Capture the cell that displays the provided text and extract its [X, Y] central coordinate. 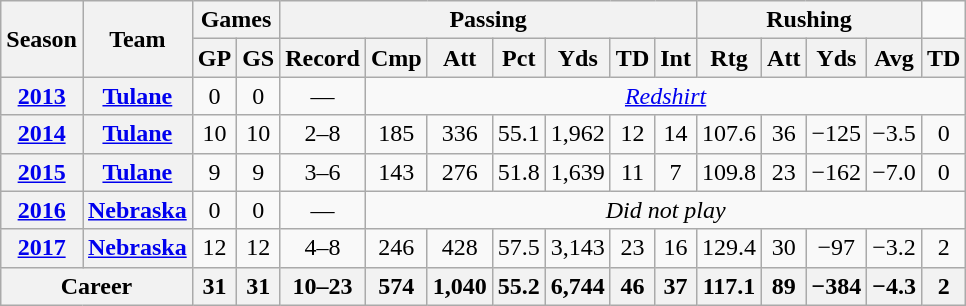
2017 [42, 248]
1,040 [460, 286]
10–23 [323, 286]
−7.0 [894, 172]
Career [96, 286]
GP [214, 58]
14 [676, 134]
117.1 [728, 286]
Avg [894, 58]
185 [396, 134]
Passing [488, 20]
−162 [836, 172]
GS [258, 58]
4–8 [323, 248]
1,962 [578, 134]
57.5 [518, 248]
3,143 [578, 248]
143 [396, 172]
−4.3 [894, 286]
55.1 [518, 134]
107.6 [728, 134]
2013 [42, 96]
2014 [42, 134]
3–6 [323, 172]
Record [323, 58]
428 [460, 248]
1,639 [578, 172]
Cmp [396, 58]
Team [137, 39]
−3.5 [894, 134]
6,744 [578, 286]
276 [460, 172]
−125 [836, 134]
Int [676, 58]
109.8 [728, 172]
−384 [836, 286]
129.4 [728, 248]
2016 [42, 210]
Rushing [808, 20]
−3.2 [894, 248]
Games [236, 20]
36 [784, 134]
51.8 [518, 172]
Did not play [665, 210]
46 [632, 286]
Redshirt [665, 96]
Season [42, 39]
574 [396, 286]
336 [460, 134]
16 [676, 248]
2–8 [323, 134]
−97 [836, 248]
7 [676, 172]
2015 [42, 172]
30 [784, 248]
89 [784, 286]
37 [676, 286]
Pct [518, 58]
246 [396, 248]
Rtg [728, 58]
55.2 [518, 286]
11 [632, 172]
